Find where the given text appears and provide that cell's center as [x, y] coordinate. 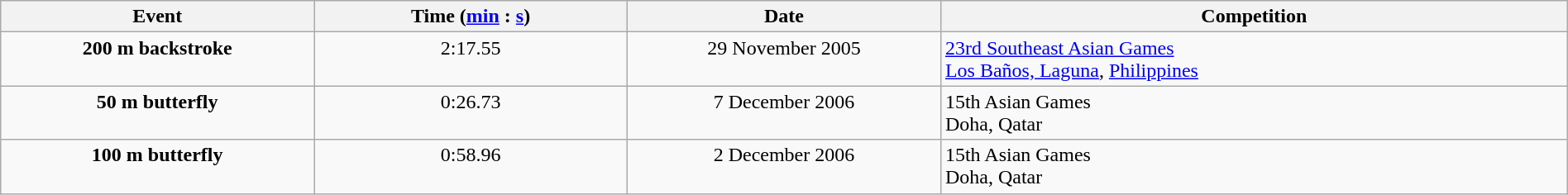
0:26.73 [471, 112]
50 m butterfly [157, 112]
Competition [1254, 17]
29 November 2005 [784, 59]
23rd Southeast Asian GamesLos Baños, Laguna, Philippines [1254, 59]
200 m backstroke [157, 59]
100 m butterfly [157, 167]
2:17.55 [471, 59]
Event [157, 17]
Time (min : s) [471, 17]
Date [784, 17]
0:58.96 [471, 167]
7 December 2006 [784, 112]
2 December 2006 [784, 167]
